For the text-containing cell, return its midpoint in [x, y] coordinate format. 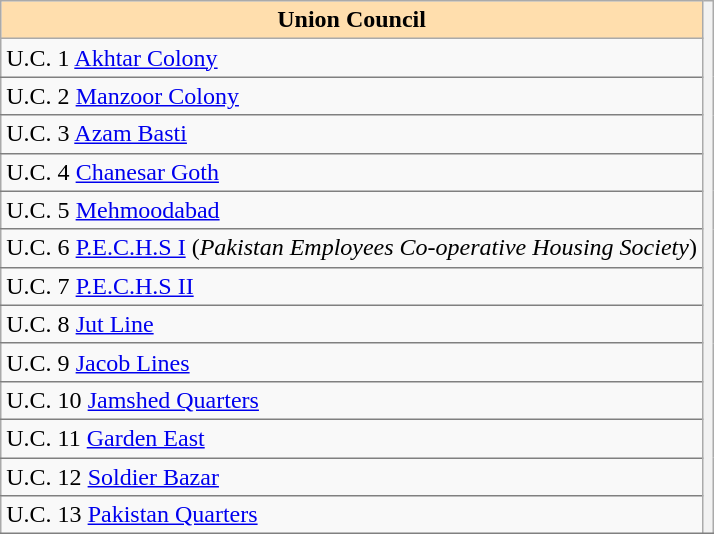
U.C. 6 P.E.C.H.S I (Pakistan Employees Co-operative Housing Society) [352, 248]
U.C. 2 Manzoor Colony [352, 96]
U.C. 13 Pakistan Quarters [352, 515]
U.C. 11 Garden East [352, 438]
U.C. 5 Mehmoodabad [352, 210]
Union Council [352, 20]
U.C. 1 Akhtar Colony [352, 58]
U.C. 7 P.E.C.H.S II [352, 286]
U.C. 10 Jamshed Quarters [352, 400]
U.C. 8 Jut Line [352, 324]
U.C. 3 Azam Basti [352, 134]
U.C. 4 Chanesar Goth [352, 172]
U.C. 12 Soldier Bazar [352, 477]
U.C. 9 Jacob Lines [352, 362]
